Search for the cell housing the specified text and yield its [X, Y] center coordinate. 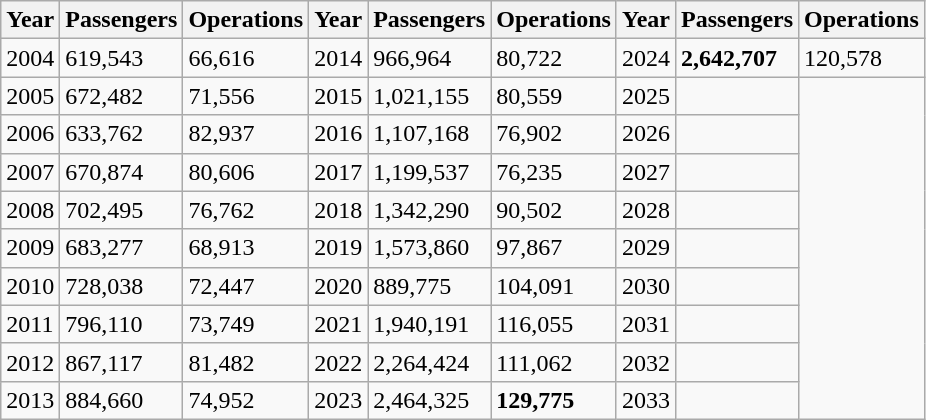
120,578 [862, 58]
2006 [30, 134]
884,660 [122, 400]
2017 [338, 172]
1,573,860 [430, 248]
2,464,325 [430, 400]
129,775 [554, 400]
2027 [646, 172]
672,482 [122, 96]
111,062 [554, 362]
2028 [646, 210]
76,902 [554, 134]
2,264,424 [430, 362]
2033 [646, 400]
2026 [646, 134]
2016 [338, 134]
76,235 [554, 172]
2019 [338, 248]
1,342,290 [430, 210]
2031 [646, 324]
2012 [30, 362]
72,447 [246, 286]
867,117 [122, 362]
728,038 [122, 286]
2032 [646, 362]
80,722 [554, 58]
90,502 [554, 210]
2030 [646, 286]
2022 [338, 362]
2010 [30, 286]
80,559 [554, 96]
2018 [338, 210]
2021 [338, 324]
619,543 [122, 58]
1,199,537 [430, 172]
702,495 [122, 210]
1,940,191 [430, 324]
2009 [30, 248]
71,556 [246, 96]
80,606 [246, 172]
2013 [30, 400]
2007 [30, 172]
2011 [30, 324]
81,482 [246, 362]
633,762 [122, 134]
670,874 [122, 172]
2,642,707 [738, 58]
68,913 [246, 248]
82,937 [246, 134]
889,775 [430, 286]
2008 [30, 210]
2025 [646, 96]
966,964 [430, 58]
66,616 [246, 58]
2023 [338, 400]
74,952 [246, 400]
2029 [646, 248]
683,277 [122, 248]
2015 [338, 96]
76,762 [246, 210]
2020 [338, 286]
2004 [30, 58]
73,749 [246, 324]
2005 [30, 96]
1,021,155 [430, 96]
1,107,168 [430, 134]
796,110 [122, 324]
2024 [646, 58]
104,091 [554, 286]
2014 [338, 58]
97,867 [554, 248]
116,055 [554, 324]
